Search for the cell housing the specified text and yield its [x, y] center coordinate. 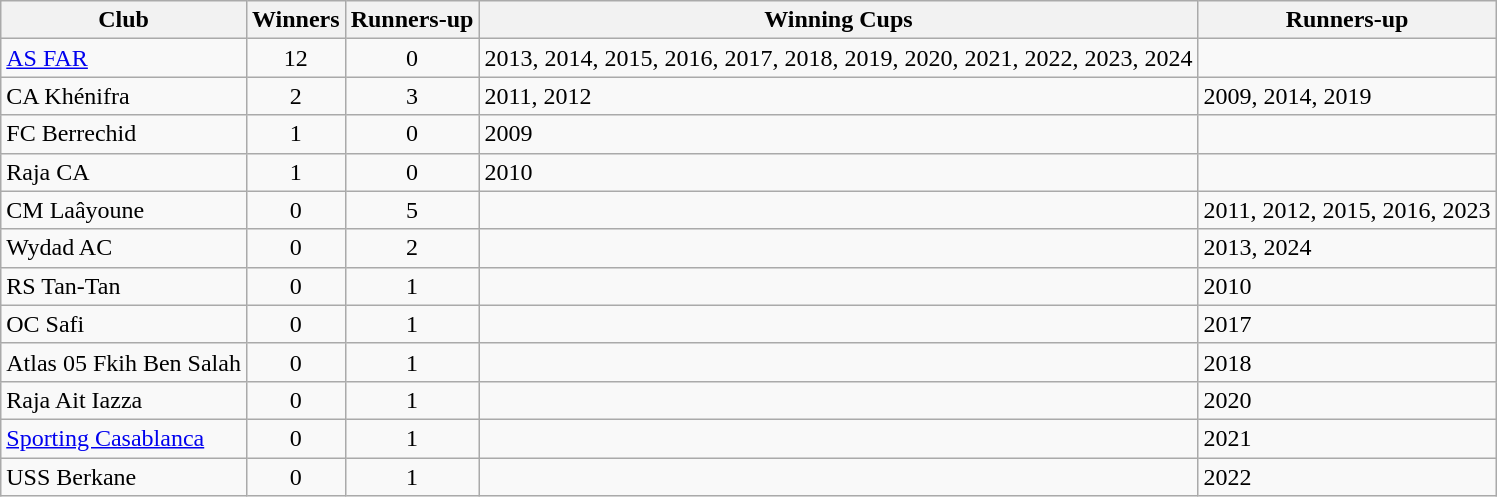
2009, 2014, 2019 [1347, 96]
2011, 2012 [838, 96]
CM Laâyoune [124, 210]
FC Berrechid [124, 134]
3 [412, 96]
Winners [296, 20]
2011, 2012, 2015, 2016, 2023 [1347, 210]
OC Safi [124, 324]
2017 [1347, 324]
Atlas 05 Fkih Ben Salah [124, 362]
AS FAR [124, 58]
Club [124, 20]
2022 [1347, 477]
5 [412, 210]
12 [296, 58]
Raja CA [124, 172]
2021 [1347, 438]
2013, 2014, 2015, 2016, 2017, 2018, 2019, 2020, 2021, 2022, 2023, 2024 [838, 58]
2020 [1347, 400]
CA Khénifra [124, 96]
2013, 2024 [1347, 248]
RS Tan-Tan [124, 286]
USS Berkane [124, 477]
2009 [838, 134]
Winning Cups [838, 20]
2018 [1347, 362]
Wydad AC [124, 248]
Sporting Casablanca [124, 438]
Raja Ait Iazza [124, 400]
